Provide the [X, Y] coordinate of the cell's center where the given text is located.  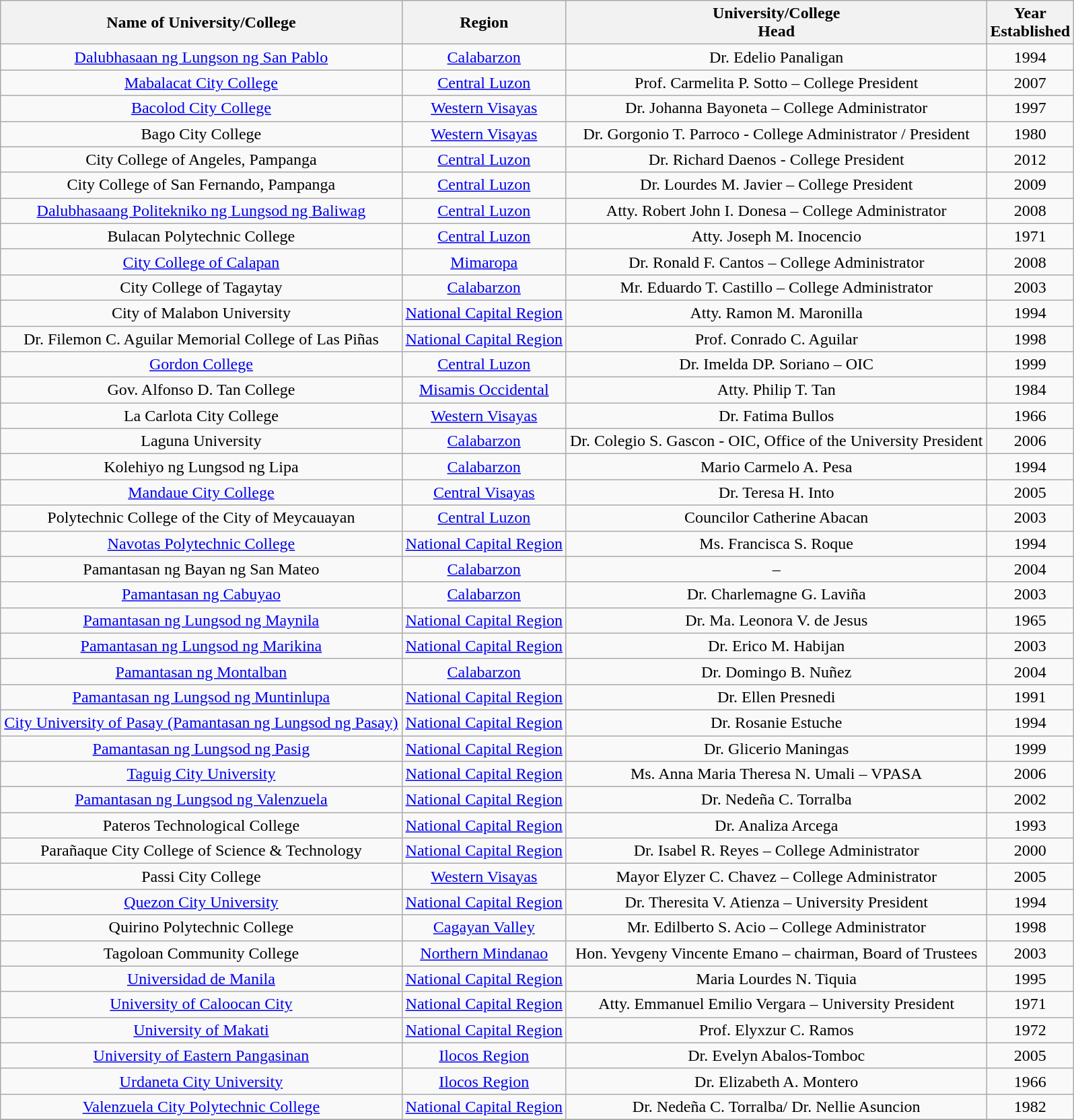
Dr. Ronald F. Cantos – College Administrator [777, 262]
Mayor Elyzer C. Chavez – College Administrator [777, 876]
Gordon College [201, 365]
Hon. Yevgeny Vincente Emano – chairman, Board of Trustees [777, 953]
Dr. Teresa H. Into [777, 492]
Taguig City University [201, 774]
Dr. Johanna Bayoneta – College Administrator [777, 108]
Dr. Domingo B. Nuñez [777, 671]
Dr. Imelda DP. Soriano – OIC [777, 365]
Atty. Emmanuel Emilio Vergara – University President [777, 1004]
Mario Carmelo A. Pesa [777, 467]
Urdaneta City University [201, 1081]
Mr. Eduardo T. Castillo – College Administrator [777, 287]
Prof. Carmelita P. Sotto – College President [777, 83]
Atty. Joseph M. Inocencio [777, 236]
Prof. Conrado C. Aguilar [777, 338]
Bulacan Polytechnic College [201, 236]
YearEstablished [1030, 23]
Dr. Elizabeth A. Montero [777, 1081]
2012 [1030, 159]
Pamantasan ng Lungsod ng Maynila [201, 620]
Pamantasan ng Lungsod ng Muntinlupa [201, 697]
Dalubhasaan ng Lungson ng San Pablo [201, 57]
Quezon City University [201, 902]
Gov. Alfonso D. Tan College [201, 390]
2007 [1030, 83]
Dr. Evelyn Abalos-Tomboc [777, 1055]
Dr. Rosanie Estuche [777, 722]
1984 [1030, 390]
2002 [1030, 800]
Dr. Glicerio Maningas [777, 749]
La Carlota City College [201, 416]
Bago City College [201, 134]
1997 [1030, 108]
Pateros Technological College [201, 825]
Atty. Ramon M. Maronilla [777, 313]
City University of Pasay (Pamantasan ng Lungsod ng Pasay) [201, 722]
Dr. Ma. Leonora V. de Jesus [777, 620]
Dr. Edelio Panaligan [777, 57]
Dr. Fatima Bullos [777, 416]
Central Visayas [484, 492]
Parañaque City College of Science & Technology [201, 851]
Tagoloan Community College [201, 953]
Cagayan Valley [484, 928]
Mr. Edilberto S. Acio – College Administrator [777, 928]
Ms. Anna Maria Theresa N. Umali – VPASA [777, 774]
City of Malabon University [201, 313]
Dr. Lourdes M. Javier – College President [777, 185]
1972 [1030, 1030]
Kolehiyo ng Lungsod ng Lipa [201, 467]
Pamantasan ng Lungsod ng Pasig [201, 749]
Pamantasan ng Montalban [201, 671]
Pamantasan ng Lungsod ng Marikina [201, 646]
Maria Lourdes N. Tiquia [777, 979]
Mimaropa [484, 262]
Ms. Francisca S. Roque [777, 544]
Universidad de Manila [201, 979]
Pamantasan ng Bayan ng San Mateo [201, 569]
1993 [1030, 825]
1995 [1030, 979]
Dr. Filemon C. Aguilar Memorial College of Las Piñas [201, 338]
University of Caloocan City [201, 1004]
Dr. Ellen Presnedi [777, 697]
Dr. Nedeña C. Torralba [777, 800]
Laguna University [201, 441]
Councilor Catherine Abacan [777, 518]
Pamantasan ng Lungsod ng Valenzuela [201, 800]
Mandaue City College [201, 492]
Dr. Analiza Arcega [777, 825]
Bacolod City College [201, 108]
1965 [1030, 620]
1980 [1030, 134]
Quirino Polytechnic College [201, 928]
University of Makati [201, 1030]
Dr. Nedeña C. Torralba/ Dr. Nellie Asuncion [777, 1107]
2009 [1030, 185]
Northern Mindanao [484, 953]
Dr. Charlemagne G. Laviña [777, 595]
Name of University/College [201, 23]
City College of Tagaytay [201, 287]
Dr. Colegio S. Gascon - OIC, Office of the University President [777, 441]
Dr. Richard Daenos - College President [777, 159]
Dr. Gorgonio T. Parroco - College Administrator / President [777, 134]
Misamis Occidental [484, 390]
Polytechnic College of the City of Meycauayan [201, 518]
1982 [1030, 1107]
Dr. Erico M. Habijan [777, 646]
Dr. Theresita V. Atienza – University President [777, 902]
Dr. Isabel R. Reyes – College Administrator [777, 851]
Passi City College [201, 876]
Navotas Polytechnic College [201, 544]
City College of Calapan [201, 262]
2000 [1030, 851]
– [777, 569]
University/CollegeHead [777, 23]
City College of Angeles, Pampanga [201, 159]
Region [484, 23]
City College of San Fernando, Pampanga [201, 185]
1991 [1030, 697]
Prof. Elyxzur C. Ramos [777, 1030]
Pamantasan ng Cabuyao [201, 595]
Dalubhasaang Politekniko ng Lungsod ng Baliwag [201, 211]
University of Eastern Pangasinan [201, 1055]
Atty. Philip T. Tan [777, 390]
Valenzuela City Polytechnic College [201, 1107]
Atty. Robert John I. Donesa – College Administrator [777, 211]
Mabalacat City College [201, 83]
